Determine the (X, Y) coordinate at the center of the cell enclosing the given text.  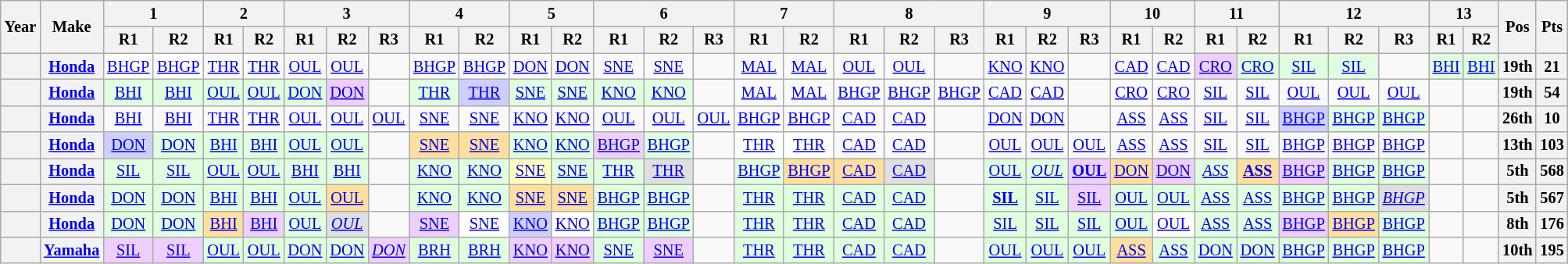
Make (72, 27)
12 (1354, 13)
103 (1552, 145)
26th (1517, 119)
Pos (1517, 27)
9 (1048, 13)
5 (552, 13)
3 (347, 13)
13 (1464, 13)
21 (1552, 66)
54 (1552, 92)
7 (784, 13)
567 (1552, 198)
11 (1237, 13)
10th (1517, 250)
4 (459, 13)
568 (1552, 171)
Yamaha (72, 250)
8 (909, 13)
176 (1552, 224)
Year (20, 27)
1 (153, 13)
13th (1517, 145)
8th (1517, 224)
2 (244, 13)
Pts (1552, 27)
6 (664, 13)
195 (1552, 250)
